Detect which cell encompasses the target text, then output its (x, y) center coordinate. 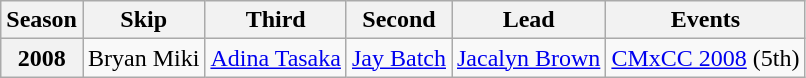
Jay Batch (398, 58)
Third (276, 20)
Bryan Miki (143, 58)
2008 (42, 58)
Season (42, 20)
Second (398, 20)
Events (706, 20)
Skip (143, 20)
CMxCC 2008 (5th) (706, 58)
Jacalyn Brown (529, 58)
Lead (529, 20)
Adina Tasaka (276, 58)
